Identify which cell holds the provided text, then report its [x, y] central coordinate. 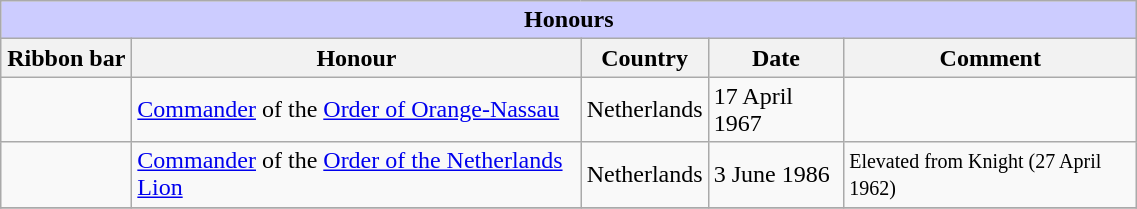
Comment [990, 58]
3 June 1986 [776, 174]
Commander of the Order of Orange-Nassau [356, 110]
Honours [569, 20]
Honour [356, 58]
Elevated from Knight (27 April 1962) [990, 174]
Date [776, 58]
Country [644, 58]
17 April 1967 [776, 110]
Ribbon bar [66, 58]
Commander of the Order of the Netherlands Lion [356, 174]
